Output the [X, Y] coordinate of the center of the cell containing the given text.  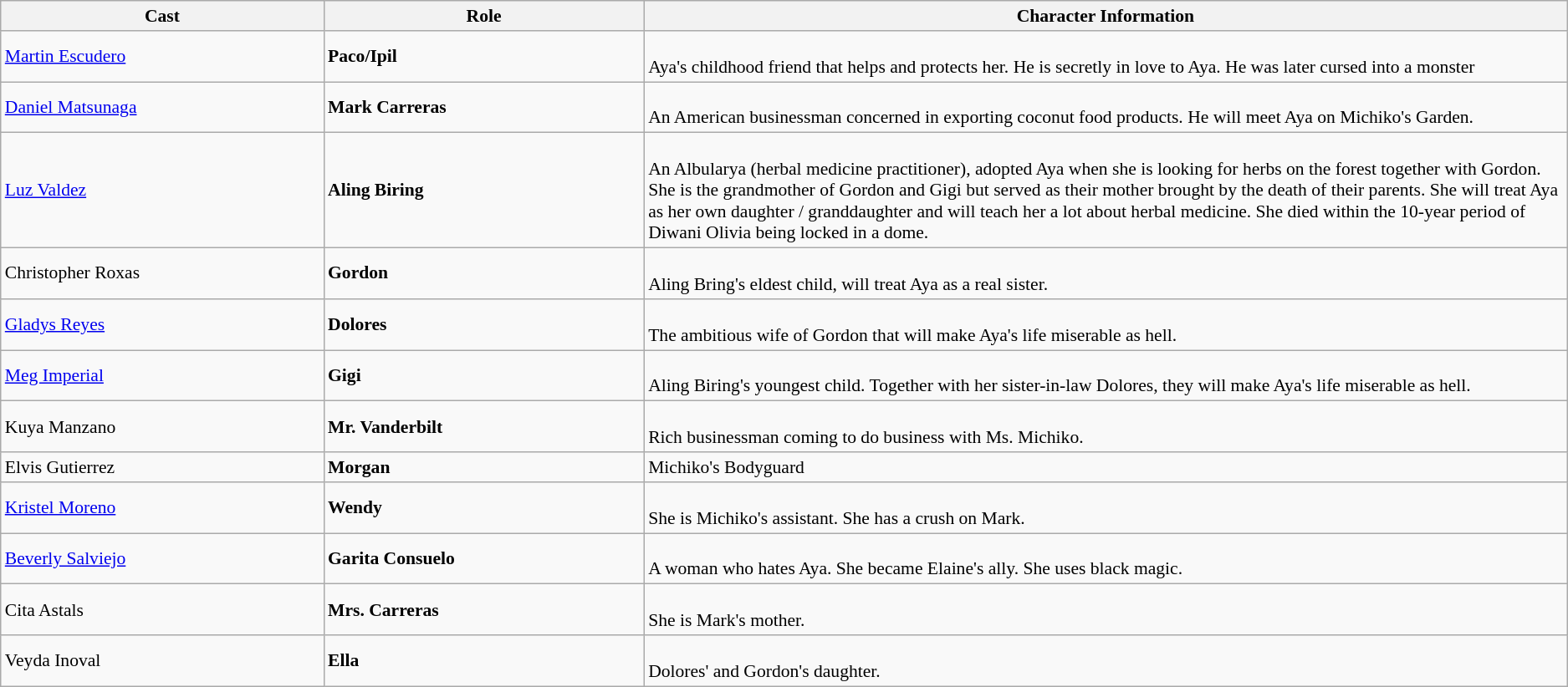
Daniel Matsunaga [162, 107]
Paco/Ipil [483, 57]
Veyda Inoval [162, 660]
Gladys Reyes [162, 324]
Michiko's Bodyguard [1106, 467]
Mark Carreras [483, 107]
Role [483, 16]
Gordon [483, 274]
Mrs. Carreras [483, 610]
Martin Escudero [162, 57]
Cita Astals [162, 610]
Aling Biring [483, 191]
Character Information [1106, 16]
Gigi [483, 376]
The ambitious wife of Gordon that will make Aya's life miserable as hell. [1106, 324]
A woman who hates Aya. She became Elaine's ally. She uses black magic. [1106, 558]
Morgan [483, 467]
Christopher Roxas [162, 274]
Garita Consuelo [483, 558]
Aya's childhood friend that helps and protects her. He is secretly in love to Aya. He was later cursed into a monster [1106, 57]
Ella [483, 660]
Kristel Moreno [162, 508]
An American businessman concerned in exporting coconut food products. He will meet Aya on Michiko's Garden. [1106, 107]
Rich businessman coming to do business with Ms. Michiko. [1106, 426]
Aling Bring's eldest child, will treat Aya as a real sister. [1106, 274]
Kuya Manzano [162, 426]
Dolores' and Gordon's daughter. [1106, 660]
Cast [162, 16]
Wendy [483, 508]
Beverly Salviejo [162, 558]
Luz Valdez [162, 191]
Elvis Gutierrez [162, 467]
Dolores [483, 324]
She is Michiko's assistant. She has a crush on Mark. [1106, 508]
Aling Biring's youngest child. Together with her sister-in-law Dolores, they will make Aya's life miserable as hell. [1106, 376]
She is Mark's mother. [1106, 610]
Mr. Vanderbilt [483, 426]
Meg Imperial [162, 376]
